Return the [x, y] coordinate for the center point of the cell that contains the specified text.  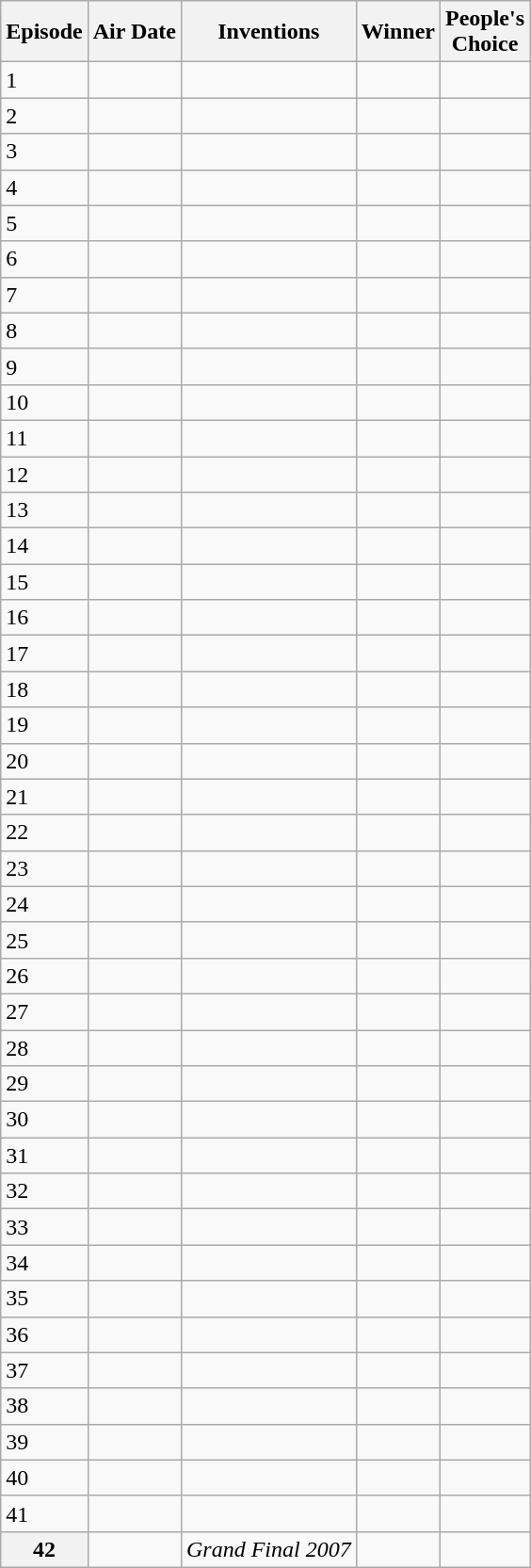
9 [44, 366]
13 [44, 510]
17 [44, 654]
31 [44, 1156]
36 [44, 1334]
Winner [397, 32]
21 [44, 797]
5 [44, 223]
34 [44, 1263]
27 [44, 1011]
Grand Final 2007 [268, 1549]
40 [44, 1478]
15 [44, 582]
8 [44, 331]
People'sChoice [484, 32]
24 [44, 904]
26 [44, 976]
23 [44, 868]
Inventions [268, 32]
12 [44, 474]
Episode [44, 32]
19 [44, 725]
2 [44, 116]
35 [44, 1299]
1 [44, 80]
32 [44, 1191]
4 [44, 187]
16 [44, 618]
30 [44, 1120]
10 [44, 402]
25 [44, 940]
28 [44, 1048]
39 [44, 1442]
6 [44, 259]
11 [44, 438]
29 [44, 1084]
37 [44, 1370]
42 [44, 1549]
20 [44, 761]
7 [44, 295]
38 [44, 1406]
14 [44, 546]
18 [44, 689]
22 [44, 832]
33 [44, 1227]
3 [44, 152]
41 [44, 1513]
Air Date [134, 32]
